Find where the given text appears and provide that cell's center as [x, y] coordinate. 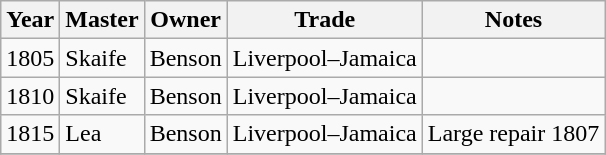
Notes [514, 20]
Master [102, 20]
1810 [30, 96]
Trade [324, 20]
Owner [186, 20]
1805 [30, 58]
Large repair 1807 [514, 134]
Lea [102, 134]
1815 [30, 134]
Year [30, 20]
